Return [X, Y] of the center of cell containing provided text 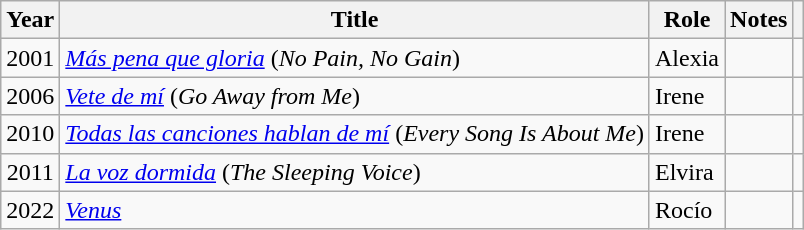
2011 [30, 172]
Elvira [686, 172]
Notes [759, 20]
Role [686, 20]
Más pena que gloria (No Pain, No Gain) [355, 58]
Todas las canciones hablan de mí (Every Song Is About Me) [355, 134]
2006 [30, 96]
Alexia [686, 58]
2001 [30, 58]
Rocío [686, 210]
La voz dormida (The Sleeping Voice) [355, 172]
2022 [30, 210]
2010 [30, 134]
Title [355, 20]
Venus [355, 210]
Year [30, 20]
Vete de mí (Go Away from Me) [355, 96]
